Capture the cell that displays the provided text and extract its [x, y] central coordinate. 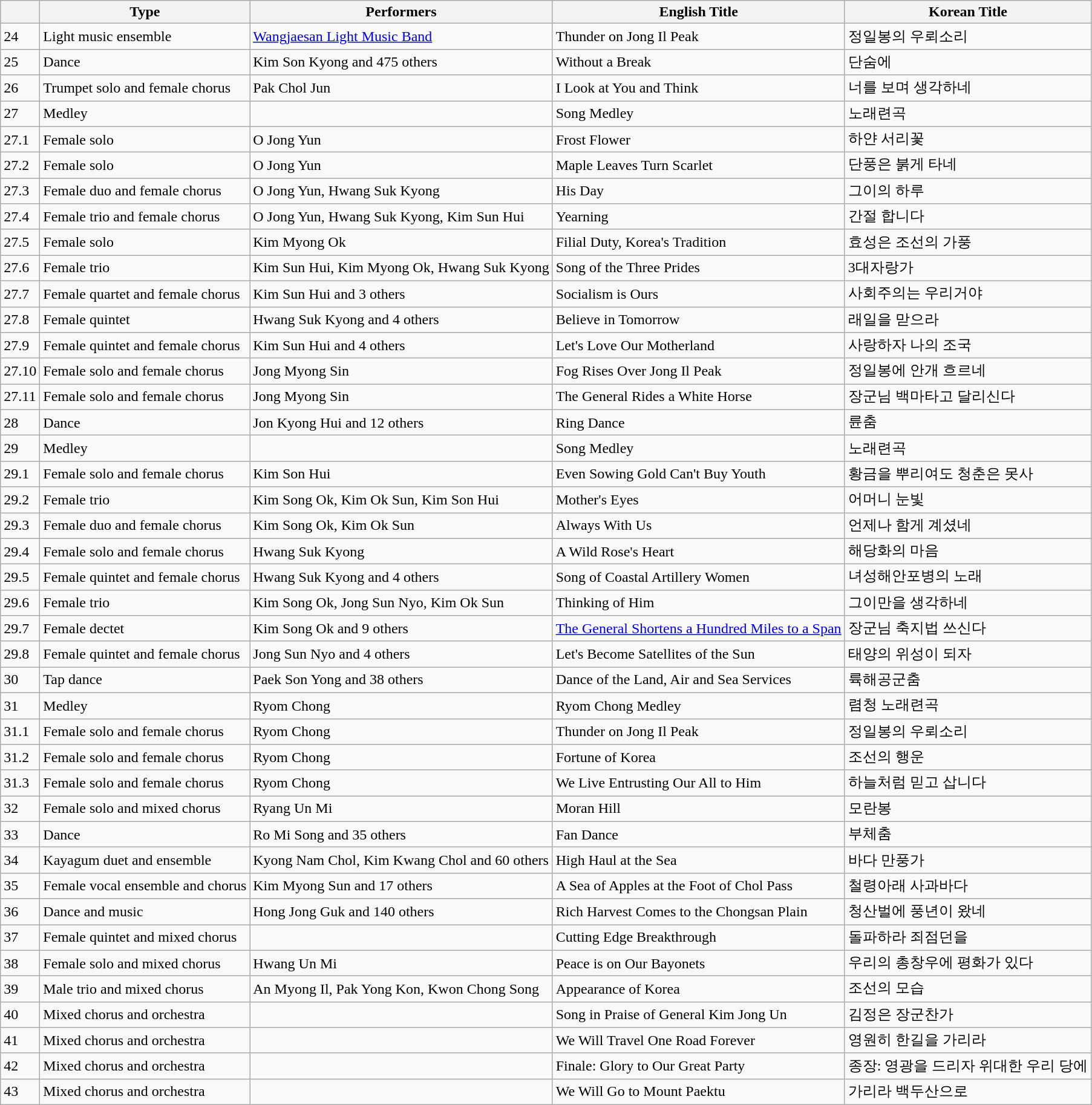
His Day [698, 191]
31.1 [21, 732]
Male trio and mixed chorus [145, 989]
38 [21, 963]
Song in Praise of General Kim Jong Un [698, 1015]
Kim Song Ok, Jong Sun Nyo, Kim Ok Sun [401, 602]
Fortune of Korea [698, 757]
Maple Leaves Turn Scarlet [698, 166]
Let's Love Our Motherland [698, 346]
3대자랑가 [968, 269]
I Look at You and Think [698, 88]
Kim Son Hui [401, 474]
35 [21, 885]
Kim Sun Hui and 3 others [401, 294]
Moran Hill [698, 809]
Kim Myong Sun and 17 others [401, 885]
우리의 총창우에 평화가 있다 [968, 963]
31.3 [21, 783]
사랑하자 나의 조국 [968, 346]
장군님 축지법 쓰신다 [968, 629]
Jong Sun Nyo and 4 others [401, 654]
Jon Kyong Hui and 12 others [401, 422]
Female vocal ensemble and chorus [145, 885]
Light music ensemble [145, 36]
Ryang Un Mi [401, 809]
27.4 [21, 217]
27.3 [21, 191]
태양의 위성이 되자 [968, 654]
Hong Jong Guk and 140 others [401, 912]
Kim Myong Ok [401, 242]
Kim Sun Hui, Kim Myong Ok, Hwang Suk Kyong [401, 269]
철령아래 사과바다 [968, 885]
종장: 영광을 드리자 위대한 우리 당에 [968, 1066]
렴청 노래련곡 [968, 705]
The General Shortens a Hundred Miles to a Span [698, 629]
Filial Duty, Korea's Tradition [698, 242]
43 [21, 1092]
Kim Song Ok, Kim Ok Sun [401, 526]
We Will Go to Mount Paektu [698, 1092]
가리라 백두산으로 [968, 1092]
Type [145, 12]
부체춤 [968, 835]
해당화의 마음 [968, 552]
29.2 [21, 500]
바다 만풍가 [968, 860]
30 [21, 680]
하늘처럼 믿고 삽니다 [968, 783]
Song of Coastal Artillery Women [698, 577]
Hwang Un Mi [401, 963]
Trumpet solo and female chorus [145, 88]
Korean Title [968, 12]
27.10 [21, 371]
27.11 [21, 397]
27 [21, 114]
김정은 장군찬가 [968, 1015]
Kayagum duet and ensemble [145, 860]
너를 보며 생각하네 [968, 88]
32 [21, 809]
25 [21, 62]
Dance of the Land, Air and Sea Services [698, 680]
간절 합니다 [968, 217]
41 [21, 1040]
26 [21, 88]
Tap dance [145, 680]
Ro Mi Song and 35 others [401, 835]
Always With Us [698, 526]
Kyong Nam Chol, Kim Kwang Chol and 60 others [401, 860]
륙해공군춤 [968, 680]
29.6 [21, 602]
Female quintet and mixed chorus [145, 937]
Kim Song Ok and 9 others [401, 629]
Wangjaesan Light Music Band [401, 36]
어머니 눈빛 [968, 500]
O Jong Yun, Hwang Suk Kyong [401, 191]
An Myong Il, Pak Yong Kon, Kwon Chong Song [401, 989]
English Title [698, 12]
High Haul at the Sea [698, 860]
청산벌에 풍년이 왔네 [968, 912]
The General Rides a White Horse [698, 397]
Female quartet and female chorus [145, 294]
조선의 행운 [968, 757]
24 [21, 36]
27.7 [21, 294]
27.2 [21, 166]
Let's Become Satellites of the Sun [698, 654]
29.4 [21, 552]
녀성해안포병의 노래 [968, 577]
사회주의는 우리거야 [968, 294]
Frost Flower [698, 139]
Rich Harvest Comes to the Chongsan Plain [698, 912]
29.7 [21, 629]
27.5 [21, 242]
31 [21, 705]
Fog Rises Over Jong Il Peak [698, 371]
Appearance of Korea [698, 989]
Without a Break [698, 62]
Ryom Chong Medley [698, 705]
27.9 [21, 346]
Female trio and female chorus [145, 217]
29.5 [21, 577]
40 [21, 1015]
효성은 조선의 가풍 [968, 242]
29 [21, 449]
33 [21, 835]
그이만을 생각하네 [968, 602]
Paek Son Yong and 38 others [401, 680]
륜춤 [968, 422]
Female quintet [145, 319]
하얀 서리꽃 [968, 139]
영원히 한길을 가리라 [968, 1040]
돌파하라 죄점던을 [968, 937]
조선의 모습 [968, 989]
Dance and music [145, 912]
29.3 [21, 526]
Kim Song Ok, Kim Ok Sun, Kim Son Hui [401, 500]
We Will Travel One Road Forever [698, 1040]
Cutting Edge Breakthrough [698, 937]
Kim Son Kyong and 475 others [401, 62]
27.6 [21, 269]
Fan Dance [698, 835]
Believe in Tomorrow [698, 319]
Finale: Glory to Our Great Party [698, 1066]
황금을 뿌리여도 청춘은 못사 [968, 474]
28 [21, 422]
Performers [401, 12]
단풍은 붉게 타네 [968, 166]
A Wild Rose's Heart [698, 552]
모란봉 [968, 809]
Yearning [698, 217]
42 [21, 1066]
29.8 [21, 654]
Song of the Three Prides [698, 269]
Ring Dance [698, 422]
단숨에 [968, 62]
래일을 맏으라 [968, 319]
27.1 [21, 139]
36 [21, 912]
Thinking of Him [698, 602]
그이의 하루 [968, 191]
27.8 [21, 319]
언제나 함게 계셨네 [968, 526]
Hwang Suk Kyong [401, 552]
Even Sowing Gold Can't Buy Youth [698, 474]
29.1 [21, 474]
A Sea of Apples at the Foot of Chol Pass [698, 885]
We Live Entrusting Our All to Him [698, 783]
37 [21, 937]
장군님 백마타고 달리신다 [968, 397]
Female dectet [145, 629]
Mother's Eyes [698, 500]
Pak Chol Jun [401, 88]
정일봉에 안개 흐르네 [968, 371]
31.2 [21, 757]
O Jong Yun, Hwang Suk Kyong, Kim Sun Hui [401, 217]
Kim Sun Hui and 4 others [401, 346]
Socialism is Ours [698, 294]
Peace is on Our Bayonets [698, 963]
39 [21, 989]
34 [21, 860]
